Scan for the cell matching the given text and deliver its (X, Y) coordinate at center. 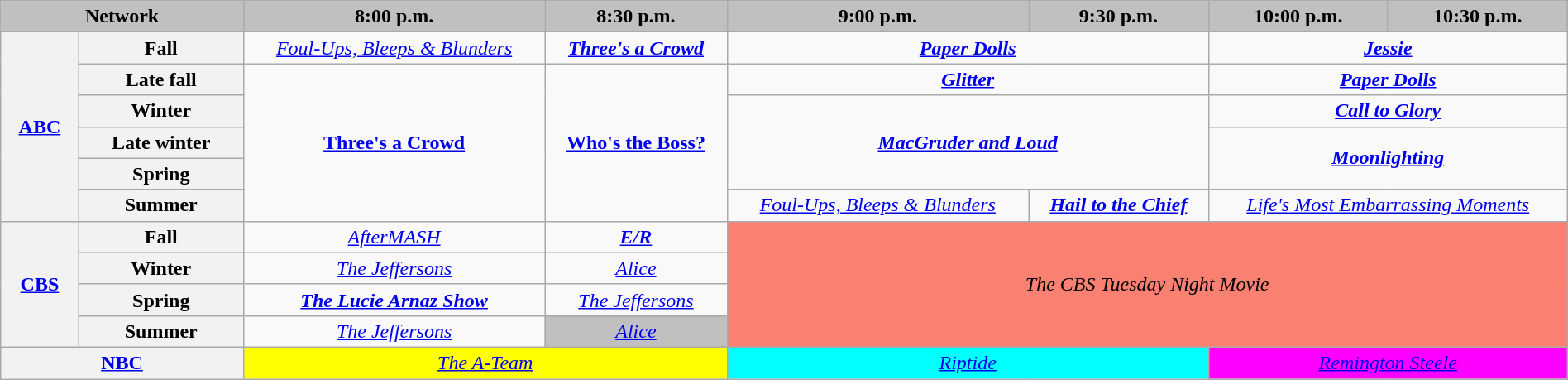
Jessie (1388, 48)
Riptide (968, 363)
The A-Team (485, 363)
CBS (40, 284)
Who's the Boss? (636, 142)
NBC (122, 363)
The Lucie Arnaz Show (394, 300)
Remington Steele (1388, 363)
Glitter (968, 79)
Moonlighting (1388, 158)
Call to Glory (1388, 111)
Life's Most Embarrassing Moments (1388, 205)
Late winter (160, 142)
8:30 p.m. (636, 17)
AfterMASH (394, 237)
8:00 p.m. (394, 17)
9:30 p.m. (1119, 17)
ABC (40, 127)
Network (122, 17)
Hail to the Chief (1119, 205)
9:00 p.m. (877, 17)
The CBS Tuesday Night Movie (1147, 284)
MacGruder and Loud (968, 142)
Late fall (160, 79)
E/R (636, 237)
10:30 p.m. (1477, 17)
10:00 p.m. (1298, 17)
